Detect which cell encompasses the target text, then output its (X, Y) center coordinate. 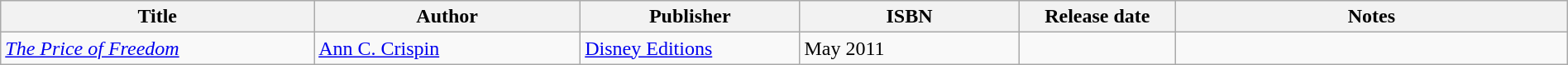
May 2011 (910, 48)
Release date (1097, 17)
ISBN (910, 17)
Publisher (690, 17)
Disney Editions (690, 48)
Title (157, 17)
The Price of Freedom (157, 48)
Ann C. Crispin (447, 48)
Notes (1372, 17)
Author (447, 17)
